Detect which cell encompasses the target text, then output its [x, y] center coordinate. 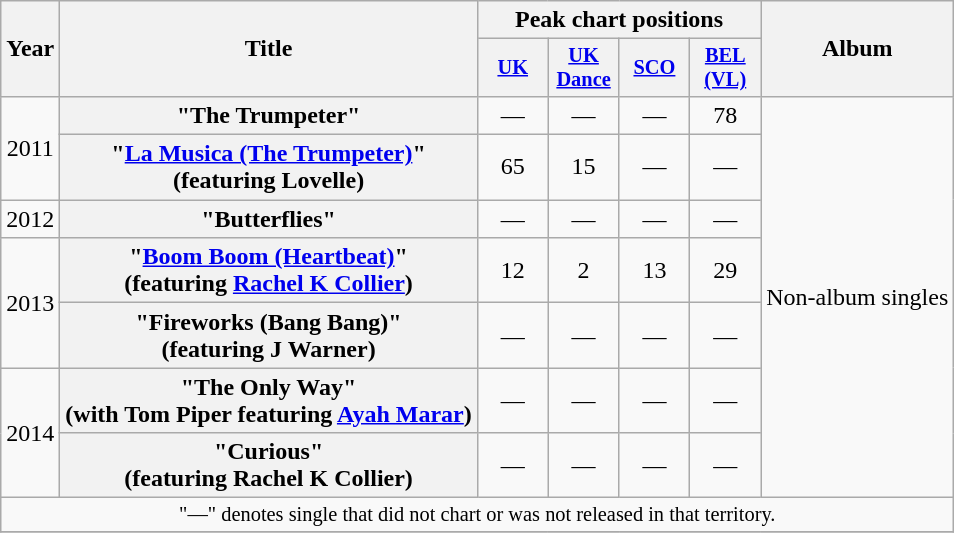
Non-album singles [858, 296]
"Curious"(featuring Rachel K Collier) [268, 466]
"Fireworks (Bang Bang)"(featuring J Warner) [268, 336]
"Boom Boom (Heartbeat)"(featuring Rachel K Collier) [268, 270]
13 [654, 270]
UK Dance [584, 68]
"Butterflies" [268, 219]
BEL (VL) [726, 68]
SCO [654, 68]
"—" denotes single that did not chart or was not released in that territory. [478, 515]
15 [584, 168]
2014 [30, 433]
Peak chart positions [618, 20]
Title [268, 49]
2 [584, 270]
UK [512, 68]
"The Trumpeter" [268, 115]
Album [858, 49]
65 [512, 168]
"The Only Way"(with Tom Piper featuring Ayah Marar) [268, 400]
Year [30, 49]
78 [726, 115]
29 [726, 270]
2011 [30, 148]
"La Musica (The Trumpeter)"(featuring Lovelle) [268, 168]
12 [512, 270]
2013 [30, 303]
2012 [30, 219]
